Output the [x, y] coordinate of the center of the cell containing the given text.  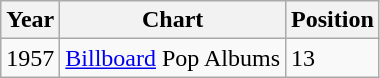
Position [333, 20]
13 [333, 58]
1957 [30, 58]
Billboard Pop Albums [173, 58]
Year [30, 20]
Chart [173, 20]
